Return the [x, y] coordinate for the center point of the cell that contains the specified text.  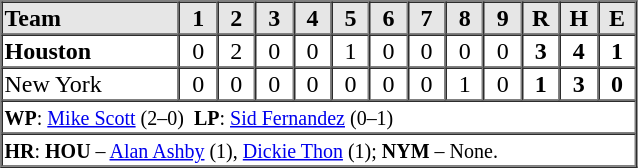
Houston [91, 50]
Team [91, 18]
8 [465, 18]
E [617, 18]
H [579, 18]
6 [388, 18]
7 [427, 18]
R [541, 18]
9 [503, 18]
5 [350, 18]
WP: Mike Scott (2–0) LP: Sid Fernandez (0–1) [319, 116]
New York [91, 84]
HR: HOU – Alan Ashby (1), Dickie Thon (1); NYM – None. [319, 150]
